Return the (X, Y) coordinate for the center point of the cell that contains the specified text.  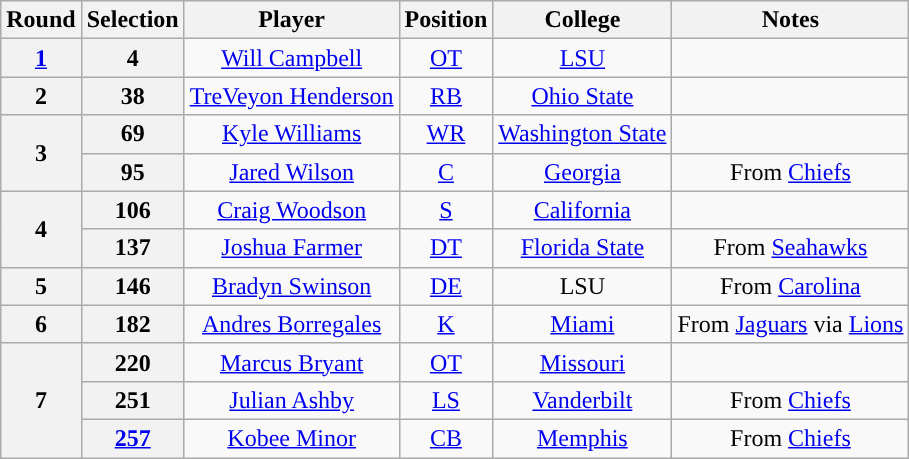
Craig Woodson (292, 210)
Marcus Bryant (292, 362)
Andres Borregales (292, 324)
Memphis (582, 438)
6 (41, 324)
220 (132, 362)
From Jaguars via Lions (790, 324)
7 (41, 400)
Notes (790, 20)
DT (446, 248)
38 (132, 96)
69 (132, 134)
K (446, 324)
Bradyn Swinson (292, 286)
California (582, 210)
Will Campbell (292, 58)
CB (446, 438)
Jared Wilson (292, 172)
Missouri (582, 362)
5 (41, 286)
Round (41, 20)
Joshua Farmer (292, 248)
257 (132, 438)
From Seahawks (790, 248)
106 (132, 210)
Florida State (582, 248)
From Carolina (790, 286)
WR (446, 134)
Kobee Minor (292, 438)
RB (446, 96)
182 (132, 324)
Kyle Williams (292, 134)
LS (446, 400)
146 (132, 286)
Ohio State (582, 96)
Position (446, 20)
TreVeyon Henderson (292, 96)
95 (132, 172)
Player (292, 20)
3 (41, 153)
Georgia (582, 172)
2 (41, 96)
College (582, 20)
C (446, 172)
Julian Ashby (292, 400)
1 (41, 58)
Selection (132, 20)
S (446, 210)
137 (132, 248)
Vanderbilt (582, 400)
Miami (582, 324)
DE (446, 286)
Washington State (582, 134)
251 (132, 400)
